Detect which cell encompasses the target text, then output its [x, y] center coordinate. 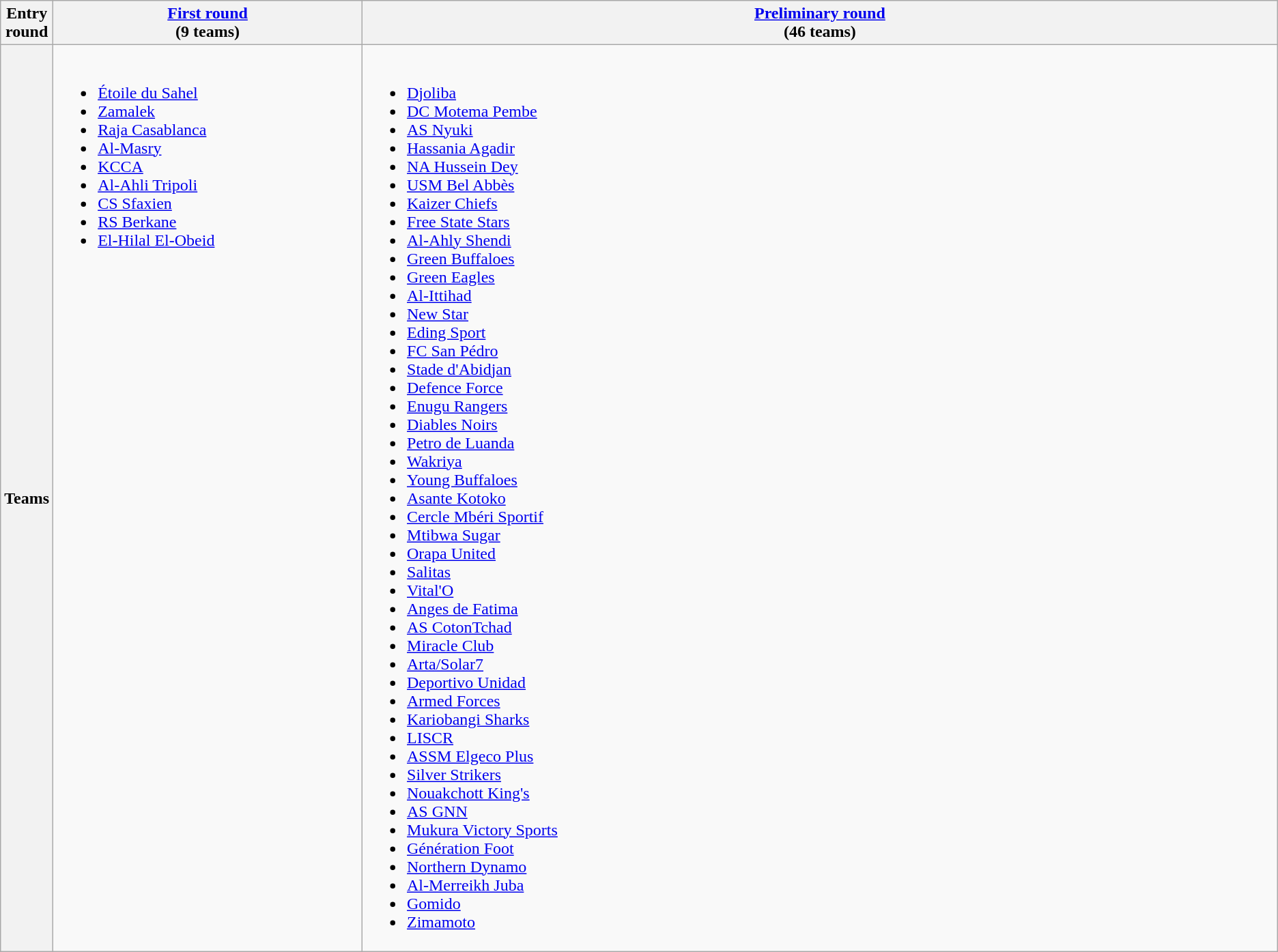
Preliminary round(46 teams) [821, 23]
First round(9 teams) [208, 23]
Étoile du Sahel Zamalek Raja Casablanca Al-Masry KCCA Al-Ahli Tripoli CS Sfaxien RS Berkane El-Hilal El-Obeid [208, 498]
Entry round [27, 23]
Teams [27, 498]
